Determine the [x, y] coordinate at the center of the cell enclosing the given text.  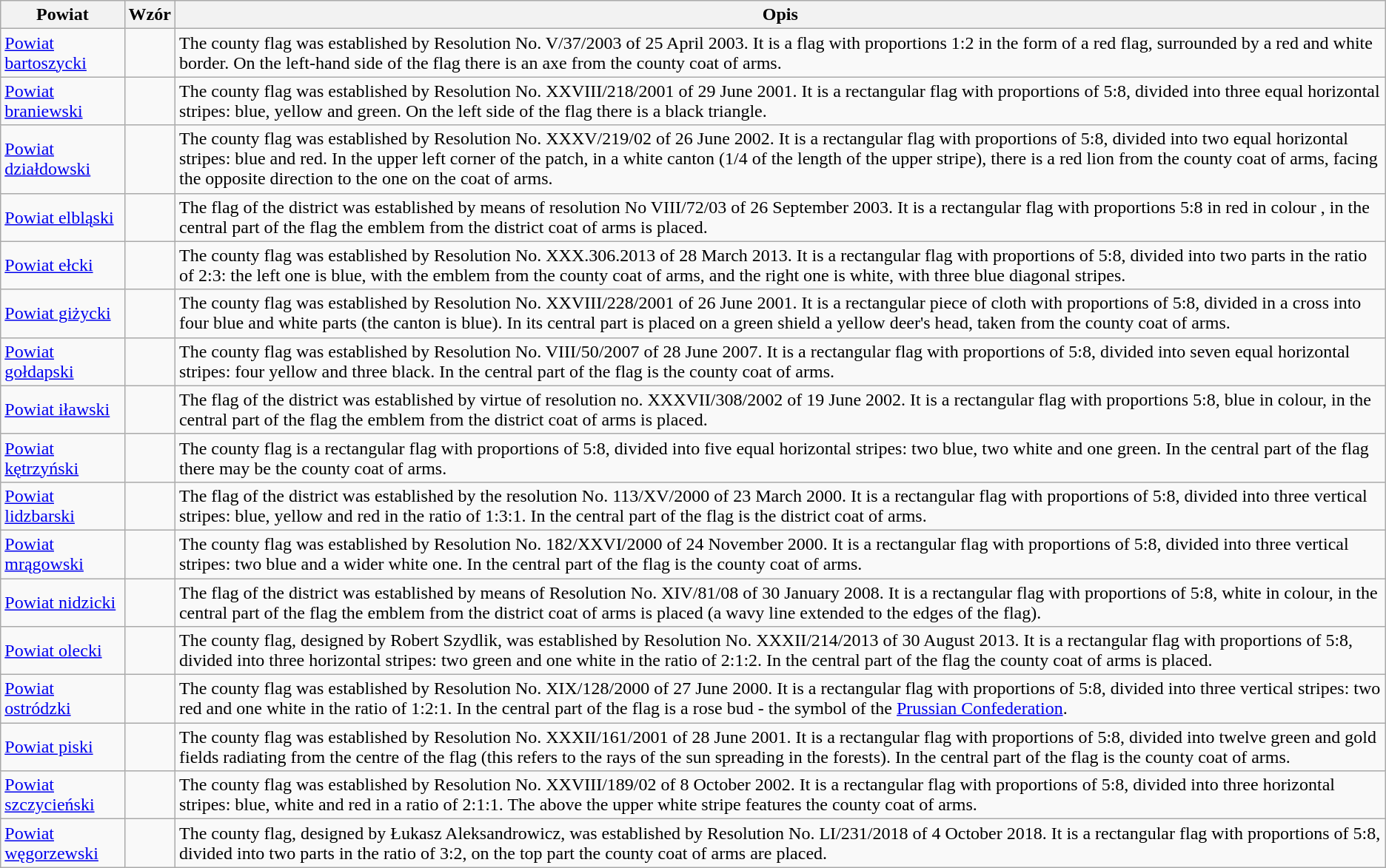
Powiat piski [62, 747]
Powiat węgorzewski [62, 844]
Wzór [150, 15]
Powiat szczycieński [62, 795]
Powiat elbląski [62, 218]
Powiat lidzbarski [62, 506]
Powiat bartoszycki [62, 53]
Powiat nidzicki [62, 602]
Powiat gołdapski [62, 361]
Powiat mrągowski [62, 554]
Powiat giżycki [62, 314]
Powiat kętrzyński [62, 457]
Powiat iławski [62, 410]
Powiat działdowski [62, 159]
Powiat braniewski [62, 101]
Opis [780, 15]
Powiat olecki [62, 651]
Powiat ostródzki [62, 699]
Powiat ełcki [62, 265]
Powiat [62, 15]
